Return (X, Y) of the center of cell containing provided text 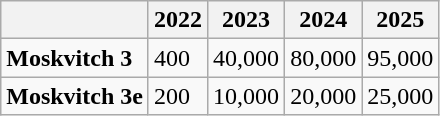
400 (178, 58)
Moskvitch 3 (75, 58)
200 (178, 96)
2023 (246, 20)
10,000 (246, 96)
2022 (178, 20)
Moskvitch 3e (75, 96)
40,000 (246, 58)
95,000 (400, 58)
25,000 (400, 96)
2025 (400, 20)
20,000 (324, 96)
80,000 (324, 58)
2024 (324, 20)
